Return the (X, Y) coordinate for the center point of the cell that contains the specified text.  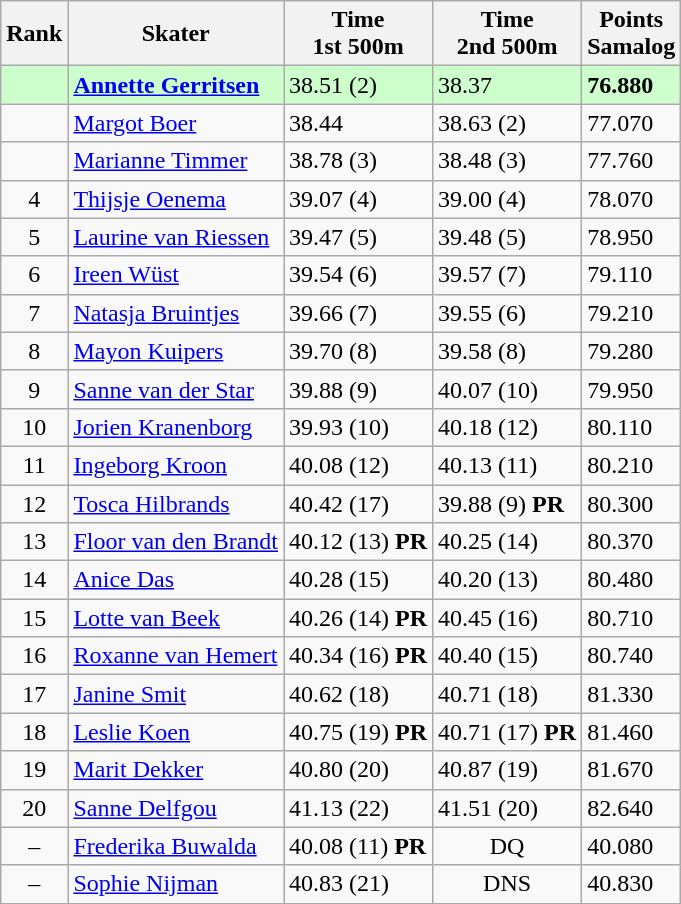
40.34 (16) PR (358, 656)
38.37 (508, 85)
39.88 (9) PR (508, 503)
80.110 (632, 427)
Annette Gerritsen (176, 85)
40.26 (14) PR (358, 618)
11 (34, 465)
Laurine van Riessen (176, 237)
40.07 (10) (508, 389)
6 (34, 275)
Janine Smit (176, 694)
78.070 (632, 199)
9 (34, 389)
77.070 (632, 123)
80.370 (632, 542)
39.54 (6) (358, 275)
12 (34, 503)
Sanne Delfgou (176, 808)
Roxanne van Hemert (176, 656)
Skater (176, 34)
81.460 (632, 732)
40.83 (21) (358, 884)
79.110 (632, 275)
39.66 (7) (358, 313)
39.47 (5) (358, 237)
Mayon Kuipers (176, 351)
Ireen Wüst (176, 275)
40.75 (19) PR (358, 732)
40.87 (19) (508, 770)
40.20 (13) (508, 580)
80.210 (632, 465)
39.70 (8) (358, 351)
40.45 (16) (508, 618)
Tosca Hilbrands (176, 503)
17 (34, 694)
13 (34, 542)
Thijsje Oenema (176, 199)
18 (34, 732)
40.25 (14) (508, 542)
Ingeborg Kroon (176, 465)
79.280 (632, 351)
4 (34, 199)
79.950 (632, 389)
16 (34, 656)
80.710 (632, 618)
7 (34, 313)
40.62 (18) (358, 694)
79.210 (632, 313)
40.28 (15) (358, 580)
39.48 (5) (508, 237)
77.760 (632, 161)
Floor van den Brandt (176, 542)
40.80 (20) (358, 770)
40.13 (11) (508, 465)
Sanne van der Star (176, 389)
40.08 (11) PR (358, 846)
81.670 (632, 770)
41.51 (20) (508, 808)
DNS (508, 884)
80.300 (632, 503)
80.740 (632, 656)
Margot Boer (176, 123)
DQ (508, 846)
39.55 (6) (508, 313)
39.57 (7) (508, 275)
38.44 (358, 123)
Points Samalog (632, 34)
Marit Dekker (176, 770)
Leslie Koen (176, 732)
39.88 (9) (358, 389)
40.12 (13) PR (358, 542)
8 (34, 351)
40.18 (12) (508, 427)
41.13 (22) (358, 808)
Jorien Kranenborg (176, 427)
Natasja Bruintjes (176, 313)
Marianne Timmer (176, 161)
Time 1st 500m (358, 34)
38.48 (3) (508, 161)
39.58 (8) (508, 351)
15 (34, 618)
40.71 (18) (508, 694)
20 (34, 808)
40.080 (632, 846)
Lotte van Beek (176, 618)
81.330 (632, 694)
Frederika Buwalda (176, 846)
78.950 (632, 237)
5 (34, 237)
10 (34, 427)
Anice Das (176, 580)
40.08 (12) (358, 465)
19 (34, 770)
Time 2nd 500m (508, 34)
40.71 (17) PR (508, 732)
40.42 (17) (358, 503)
80.480 (632, 580)
40.40 (15) (508, 656)
Rank (34, 34)
40.830 (632, 884)
38.78 (3) (358, 161)
76.880 (632, 85)
39.93 (10) (358, 427)
82.640 (632, 808)
39.07 (4) (358, 199)
38.51 (2) (358, 85)
38.63 (2) (508, 123)
Sophie Nijman (176, 884)
14 (34, 580)
39.00 (4) (508, 199)
